From the cell containing the given text, extract its center point as (x, y) coordinate. 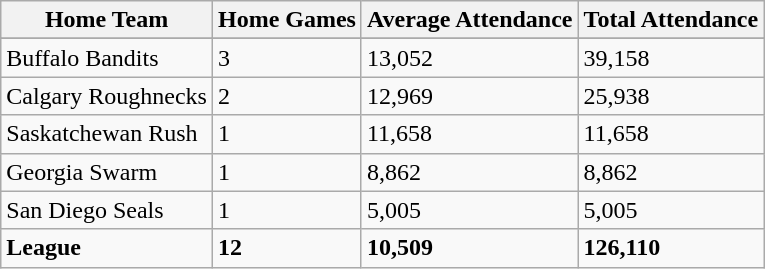
Buffalo Bandits (107, 58)
San Diego Seals (107, 210)
126,110 (671, 248)
2 (286, 96)
Georgia Swarm (107, 172)
25,938 (671, 96)
39,158 (671, 58)
Total Attendance (671, 20)
10,509 (470, 248)
12 (286, 248)
3 (286, 58)
12,969 (470, 96)
13,052 (470, 58)
Calgary Roughnecks (107, 96)
League (107, 248)
Home Games (286, 20)
Average Attendance (470, 20)
Home Team (107, 20)
Saskatchewan Rush (107, 134)
